Search for the cell housing the specified text and yield its (X, Y) center coordinate. 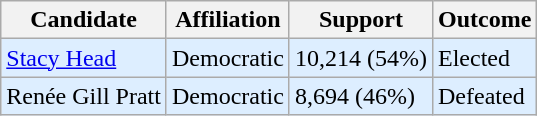
Outcome (484, 20)
10,214 (54%) (360, 58)
Stacy Head (84, 58)
Candidate (84, 20)
Defeated (484, 96)
Renée Gill Pratt (84, 96)
Elected (484, 58)
8,694 (46%) (360, 96)
Support (360, 20)
Affiliation (228, 20)
